Search for the cell housing the specified text and yield its (X, Y) center coordinate. 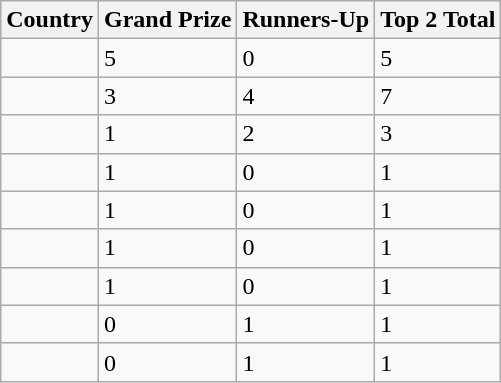
Top 2 Total (438, 20)
7 (438, 96)
Country (50, 20)
4 (306, 96)
2 (306, 134)
Runners-Up (306, 20)
Grand Prize (167, 20)
